Scan for the cell matching the given text and deliver its [x, y] coordinate at center. 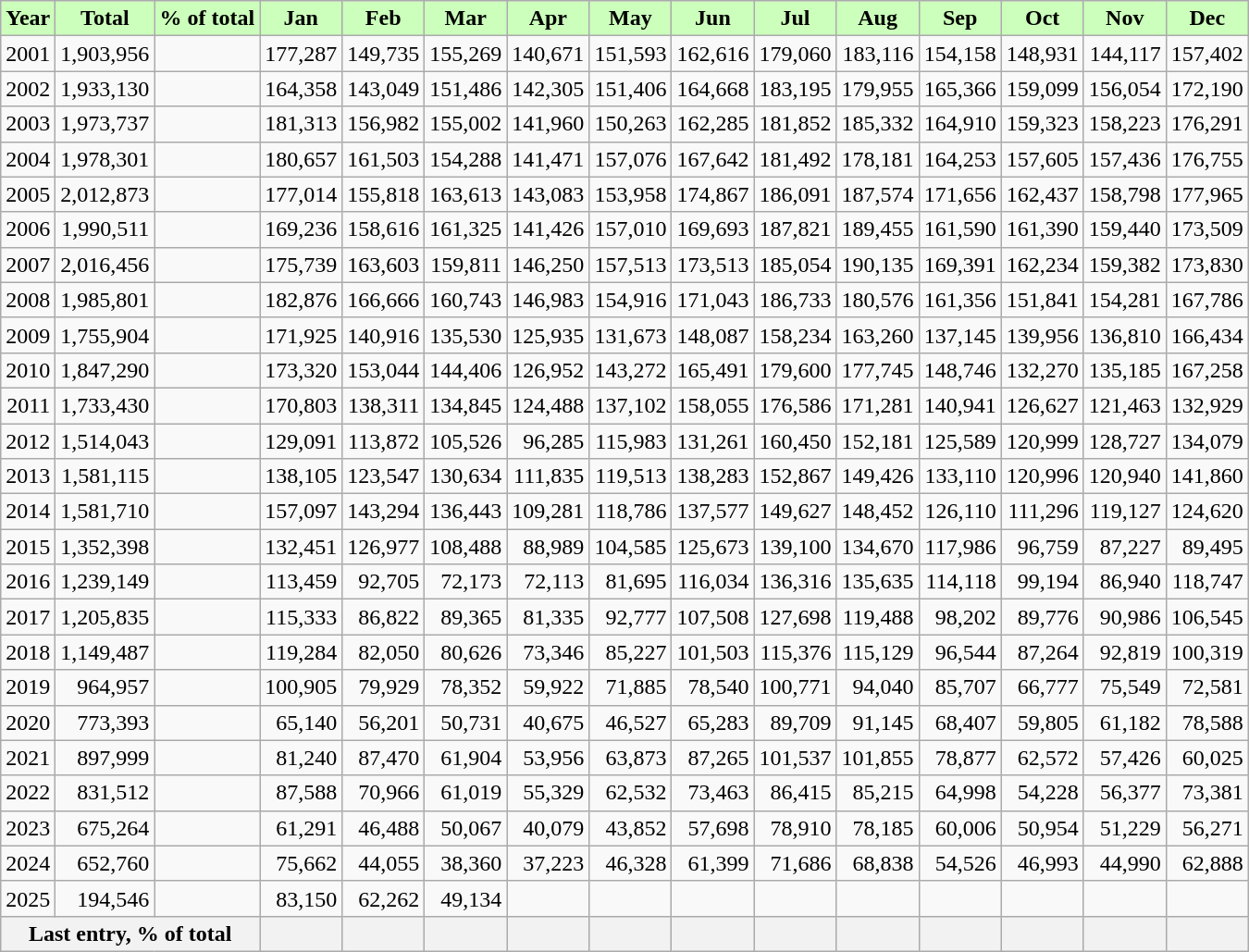
177,745 [877, 370]
100,905 [302, 687]
161,390 [1042, 229]
56,201 [383, 723]
169,693 [712, 229]
125,673 [712, 547]
85,227 [631, 652]
132,451 [302, 547]
179,060 [796, 54]
56,271 [1206, 828]
1,933,130 [105, 89]
59,922 [548, 687]
159,323 [1042, 124]
83,150 [302, 898]
118,747 [1206, 582]
1,973,737 [105, 124]
78,588 [1206, 723]
119,513 [631, 476]
176,586 [796, 405]
40,675 [548, 723]
101,537 [796, 758]
134,670 [877, 547]
50,067 [466, 828]
160,450 [796, 441]
72,113 [548, 582]
129,091 [302, 441]
161,590 [960, 229]
167,258 [1206, 370]
173,513 [712, 265]
2021 [28, 758]
162,437 [1042, 194]
2020 [28, 723]
2022 [28, 793]
158,234 [796, 335]
43,852 [631, 828]
157,010 [631, 229]
141,471 [548, 159]
185,332 [877, 124]
62,572 [1042, 758]
2010 [28, 370]
61,904 [466, 758]
132,929 [1206, 405]
53,956 [548, 758]
164,253 [960, 159]
141,426 [548, 229]
71,885 [631, 687]
86,415 [796, 793]
135,635 [877, 582]
151,593 [631, 54]
56,377 [1125, 793]
140,916 [383, 335]
139,956 [1042, 335]
183,195 [796, 89]
1,985,801 [105, 300]
143,049 [383, 89]
1,847,290 [105, 370]
44,990 [1125, 863]
135,185 [1125, 370]
62,262 [383, 898]
148,087 [712, 335]
165,366 [960, 89]
161,325 [466, 229]
131,261 [712, 441]
177,965 [1206, 194]
964,957 [105, 687]
2003 [28, 124]
172,190 [1206, 89]
158,223 [1125, 124]
179,600 [796, 370]
46,527 [631, 723]
137,102 [631, 405]
81,695 [631, 582]
185,054 [796, 265]
59,805 [1042, 723]
62,532 [631, 793]
87,227 [1125, 547]
159,440 [1125, 229]
143,272 [631, 370]
80,626 [466, 652]
61,291 [302, 828]
165,491 [712, 370]
44,055 [383, 863]
164,668 [712, 89]
177,014 [302, 194]
108,488 [466, 547]
111,835 [548, 476]
173,320 [302, 370]
149,735 [383, 54]
87,588 [302, 793]
126,977 [383, 547]
Total [105, 19]
85,707 [960, 687]
% of total [207, 19]
138,283 [712, 476]
2012 [28, 441]
2017 [28, 617]
86,822 [383, 617]
78,877 [960, 758]
46,328 [631, 863]
1,514,043 [105, 441]
157,605 [1042, 159]
55,329 [548, 793]
Jul [796, 19]
159,382 [1125, 265]
167,786 [1206, 300]
146,983 [548, 300]
1,149,487 [105, 652]
73,346 [548, 652]
104,585 [631, 547]
116,034 [712, 582]
154,158 [960, 54]
113,872 [383, 441]
149,627 [796, 512]
153,044 [383, 370]
May [631, 19]
142,305 [548, 89]
37,223 [548, 863]
Dec [1206, 19]
2013 [28, 476]
Nov [1125, 19]
51,229 [1125, 828]
154,281 [1125, 300]
Jun [712, 19]
138,105 [302, 476]
46,488 [383, 828]
94,040 [877, 687]
154,916 [631, 300]
171,281 [877, 405]
187,574 [877, 194]
152,181 [877, 441]
148,746 [960, 370]
131,673 [631, 335]
190,135 [877, 265]
96,759 [1042, 547]
57,698 [712, 828]
652,760 [105, 863]
151,486 [466, 89]
171,656 [960, 194]
2006 [28, 229]
70,966 [383, 793]
121,463 [1125, 405]
897,999 [105, 758]
101,855 [877, 758]
125,935 [548, 335]
1,239,149 [105, 582]
89,709 [796, 723]
135,530 [466, 335]
1,733,430 [105, 405]
157,513 [631, 265]
Sep [960, 19]
162,616 [712, 54]
54,526 [960, 863]
119,488 [877, 617]
178,181 [877, 159]
143,083 [548, 194]
2007 [28, 265]
88,989 [548, 547]
1,978,301 [105, 159]
181,313 [302, 124]
82,050 [383, 652]
66,777 [1042, 687]
176,755 [1206, 159]
38,360 [466, 863]
175,739 [302, 265]
92,819 [1125, 652]
139,100 [796, 547]
60,006 [960, 828]
171,925 [302, 335]
164,358 [302, 89]
79,929 [383, 687]
177,287 [302, 54]
126,627 [1042, 405]
62,888 [1206, 863]
154,288 [466, 159]
159,099 [1042, 89]
46,993 [1042, 863]
50,731 [466, 723]
89,365 [466, 617]
2019 [28, 687]
81,240 [302, 758]
119,127 [1125, 512]
164,910 [960, 124]
167,642 [712, 159]
133,110 [960, 476]
130,634 [466, 476]
140,671 [548, 54]
87,264 [1042, 652]
106,545 [1206, 617]
151,841 [1042, 300]
831,512 [105, 793]
138,311 [383, 405]
189,455 [877, 229]
149,426 [877, 476]
179,955 [877, 89]
2,016,456 [105, 265]
140,941 [960, 405]
137,577 [712, 512]
132,270 [1042, 370]
126,110 [960, 512]
141,960 [548, 124]
71,686 [796, 863]
173,509 [1206, 229]
2001 [28, 54]
2016 [28, 582]
144,117 [1125, 54]
78,185 [877, 828]
126,952 [548, 370]
61,019 [466, 793]
100,771 [796, 687]
81,335 [548, 617]
117,986 [960, 547]
141,860 [1206, 476]
773,393 [105, 723]
180,576 [877, 300]
2014 [28, 512]
115,376 [796, 652]
144,406 [466, 370]
Oct [1042, 19]
115,983 [631, 441]
105,526 [466, 441]
78,910 [796, 828]
155,818 [383, 194]
159,811 [466, 265]
2018 [28, 652]
136,443 [466, 512]
113,459 [302, 582]
78,352 [466, 687]
169,391 [960, 265]
157,097 [302, 512]
2023 [28, 828]
1,581,115 [105, 476]
2,012,873 [105, 194]
186,091 [796, 194]
181,492 [796, 159]
111,296 [1042, 512]
181,852 [796, 124]
87,470 [383, 758]
158,055 [712, 405]
73,463 [712, 793]
61,182 [1125, 723]
63,873 [631, 758]
136,316 [796, 582]
50,954 [1042, 828]
65,140 [302, 723]
118,786 [631, 512]
75,549 [1125, 687]
675,264 [105, 828]
186,733 [796, 300]
75,662 [302, 863]
123,547 [383, 476]
78,540 [712, 687]
174,867 [712, 194]
Last entry, % of total [130, 933]
173,830 [1206, 265]
128,727 [1125, 441]
137,145 [960, 335]
114,118 [960, 582]
166,666 [383, 300]
Jan [302, 19]
1,903,956 [105, 54]
180,657 [302, 159]
Feb [383, 19]
60,025 [1206, 758]
115,333 [302, 617]
90,986 [1125, 617]
169,236 [302, 229]
109,281 [548, 512]
49,134 [466, 898]
86,940 [1125, 582]
155,269 [466, 54]
125,589 [960, 441]
127,698 [796, 617]
92,705 [383, 582]
1,581,710 [105, 512]
73,381 [1206, 793]
2009 [28, 335]
100,319 [1206, 652]
40,079 [548, 828]
124,488 [548, 405]
146,250 [548, 265]
166,434 [1206, 335]
61,399 [712, 863]
89,495 [1206, 547]
107,508 [712, 617]
187,821 [796, 229]
54,228 [1042, 793]
134,845 [466, 405]
171,043 [712, 300]
163,613 [466, 194]
68,407 [960, 723]
1,755,904 [105, 335]
183,116 [877, 54]
176,291 [1206, 124]
194,546 [105, 898]
2015 [28, 547]
120,940 [1125, 476]
2011 [28, 405]
157,076 [631, 159]
101,503 [712, 652]
157,402 [1206, 54]
158,616 [383, 229]
153,958 [631, 194]
161,356 [960, 300]
2024 [28, 863]
150,263 [631, 124]
155,002 [466, 124]
87,265 [712, 758]
2008 [28, 300]
158,798 [1125, 194]
152,867 [796, 476]
96,544 [960, 652]
156,982 [383, 124]
151,406 [631, 89]
99,194 [1042, 582]
119,284 [302, 652]
1,352,398 [105, 547]
91,145 [877, 723]
124,620 [1206, 512]
148,452 [877, 512]
72,581 [1206, 687]
162,234 [1042, 265]
85,215 [877, 793]
2004 [28, 159]
162,285 [712, 124]
2002 [28, 89]
Mar [466, 19]
148,931 [1042, 54]
2005 [28, 194]
143,294 [383, 512]
64,998 [960, 793]
Year [28, 19]
161,503 [383, 159]
98,202 [960, 617]
182,876 [302, 300]
65,283 [712, 723]
134,079 [1206, 441]
92,777 [631, 617]
170,803 [302, 405]
1,990,511 [105, 229]
Aug [877, 19]
72,173 [466, 582]
156,054 [1125, 89]
89,776 [1042, 617]
57,426 [1125, 758]
136,810 [1125, 335]
163,603 [383, 265]
163,260 [877, 335]
160,743 [466, 300]
68,838 [877, 863]
157,436 [1125, 159]
Apr [548, 19]
120,996 [1042, 476]
120,999 [1042, 441]
2025 [28, 898]
1,205,835 [105, 617]
115,129 [877, 652]
96,285 [548, 441]
